Locate the cell with the specified text and output its (X, Y) center coordinate. 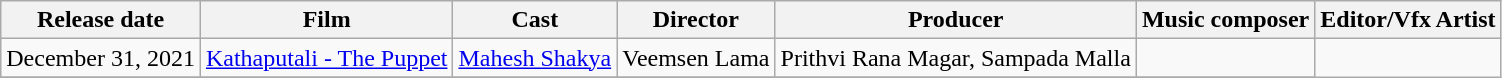
Producer (956, 20)
Prithvi Rana Magar, Sampada Malla (956, 58)
Mahesh Shakya (535, 58)
Veemsen Lama (696, 58)
Film (326, 20)
Music composer (1225, 20)
Kathaputali - The Puppet (326, 58)
Cast (535, 20)
Director (696, 20)
Editor/Vfx Artist (1408, 20)
December 31, 2021 (101, 58)
Release date (101, 20)
